Locate the cell with the specified text and output its (X, Y) center coordinate. 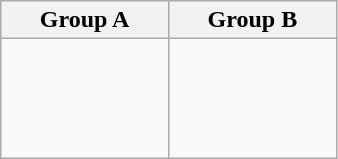
Group A (85, 20)
Group B (253, 20)
